Find where the given text appears and provide that cell's center as (x, y) coordinate. 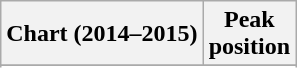
Chart (2014–2015) (102, 34)
Peakposition (249, 34)
